From the cell containing the given text, extract its center point as (X, Y) coordinate. 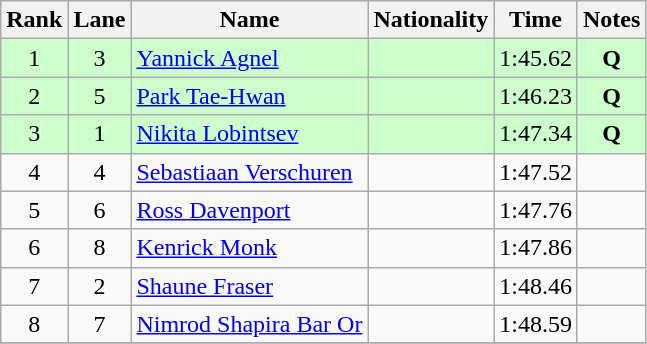
1:47.76 (536, 210)
Rank (34, 20)
1:48.46 (536, 286)
1:45.62 (536, 58)
1:47.52 (536, 172)
Notes (611, 20)
Shaune Fraser (250, 286)
Kenrick Monk (250, 248)
1:46.23 (536, 96)
Yannick Agnel (250, 58)
Sebastiaan Verschuren (250, 172)
Nikita Lobintsev (250, 134)
Time (536, 20)
1:47.86 (536, 248)
Ross Davenport (250, 210)
Nationality (431, 20)
Lane (100, 20)
1:48.59 (536, 324)
Park Tae-Hwan (250, 96)
Name (250, 20)
1:47.34 (536, 134)
Nimrod Shapira Bar Or (250, 324)
